Return (x, y) of the center of cell containing provided text 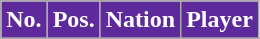
No. (24, 20)
Pos. (74, 20)
Nation (140, 20)
Player (220, 20)
